From the cell containing the given text, extract its center point as (X, Y) coordinate. 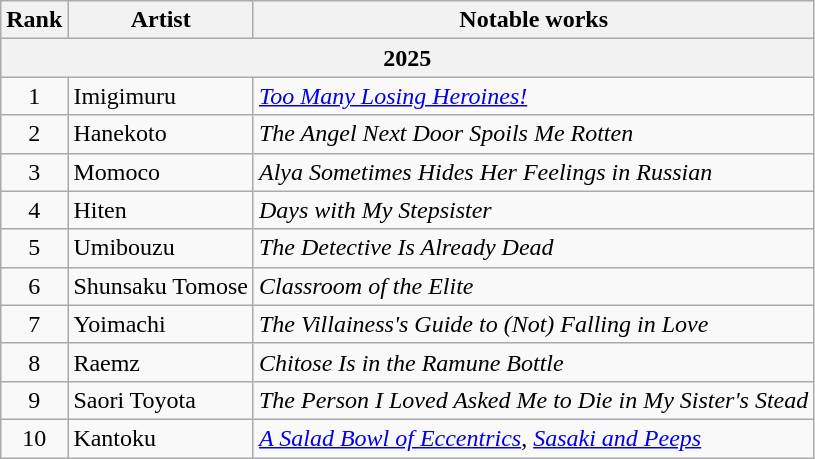
9 (34, 400)
Yoimachi (161, 324)
Imigimuru (161, 96)
7 (34, 324)
2 (34, 134)
Momoco (161, 172)
6 (34, 286)
Hiten (161, 210)
Kantoku (161, 438)
Shunsaku Tomose (161, 286)
The Person I Loved Asked Me to Die in My Sister's Stead (533, 400)
1 (34, 96)
Chitose Is in the Ramune Bottle (533, 362)
Too Many Losing Heroines! (533, 96)
3 (34, 172)
2025 (408, 58)
Classroom of the Elite (533, 286)
Notable works (533, 20)
4 (34, 210)
The Detective Is Already Dead (533, 248)
The Angel Next Door Spoils Me Rotten (533, 134)
Days with My Stepsister (533, 210)
Raemz (161, 362)
Umibouzu (161, 248)
Rank (34, 20)
The Villainess's Guide to (Not) Falling in Love (533, 324)
10 (34, 438)
Artist (161, 20)
5 (34, 248)
Saori Toyota (161, 400)
8 (34, 362)
Alya Sometimes Hides Her Feelings in Russian (533, 172)
A Salad Bowl of Eccentrics, Sasaki and Peeps (533, 438)
Hanekoto (161, 134)
